Extract the (X, Y) coordinate from the center of the cell holding the provided text.  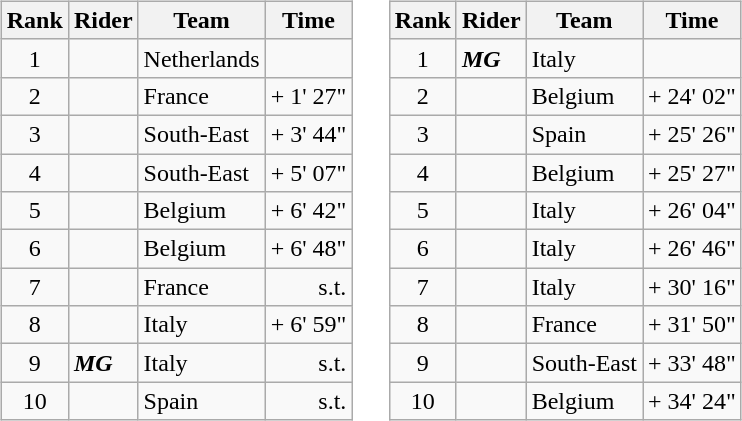
+ 6' 59" (308, 325)
+ 5' 07" (308, 173)
+ 33' 48" (692, 363)
Netherlands (202, 58)
+ 26' 04" (692, 211)
+ 26' 46" (692, 249)
+ 25' 26" (692, 134)
+ 6' 48" (308, 249)
+ 34' 24" (692, 401)
+ 3' 44" (308, 134)
+ 25' 27" (692, 173)
+ 24' 02" (692, 96)
+ 1' 27" (308, 96)
+ 6' 42" (308, 211)
+ 30' 16" (692, 287)
+ 31' 50" (692, 325)
